Determine the [x, y] coordinate at the center of the cell enclosing the given text.  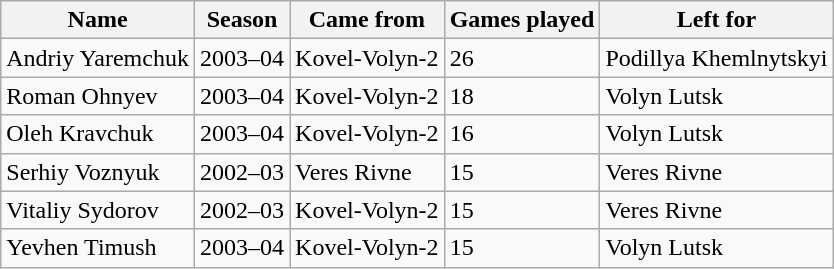
Left for [716, 20]
18 [522, 96]
Games played [522, 20]
Oleh Kravchuk [98, 134]
Roman Ohnyev [98, 96]
Serhiy Voznyuk [98, 172]
26 [522, 58]
Yevhen Timush [98, 248]
16 [522, 134]
Season [242, 20]
Andriy Yaremchuk [98, 58]
Vitaliy Sydorov [98, 210]
Name [98, 20]
Podillya Khemlnytskyi [716, 58]
Came from [368, 20]
